Provide the (X, Y) coordinate of the cell's center where the given text is located.  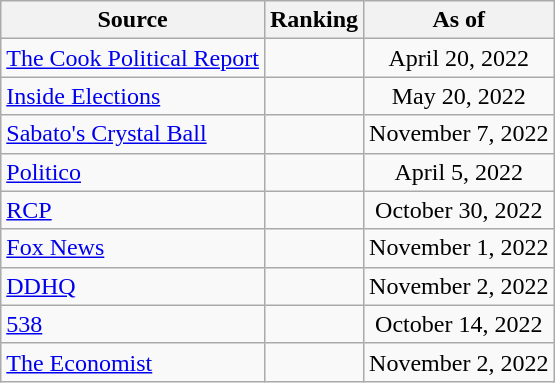
April 20, 2022 (459, 58)
November 1, 2022 (459, 248)
Source (133, 20)
Inside Elections (133, 96)
May 20, 2022 (459, 96)
RCP (133, 210)
Ranking (314, 20)
October 14, 2022 (459, 324)
Fox News (133, 248)
Sabato's Crystal Ball (133, 134)
As of (459, 20)
November 7, 2022 (459, 134)
Politico (133, 172)
The Cook Political Report (133, 58)
DDHQ (133, 286)
October 30, 2022 (459, 210)
The Economist (133, 362)
538 (133, 324)
April 5, 2022 (459, 172)
